For the text-containing cell, return its midpoint in (X, Y) coordinate format. 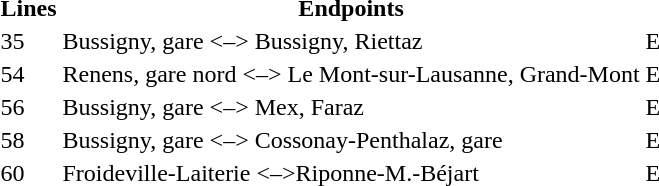
Renens, gare nord <–> Le Mont-sur-Lausanne, Grand-Mont (351, 74)
Bussigny, gare <–> Bussigny, Riettaz (351, 41)
Bussigny, gare <–> Mex, Faraz (351, 107)
Bussigny, gare <–> Cossonay-Penthalaz, gare (351, 140)
